Find where the given text appears and provide that cell's center as (x, y) coordinate. 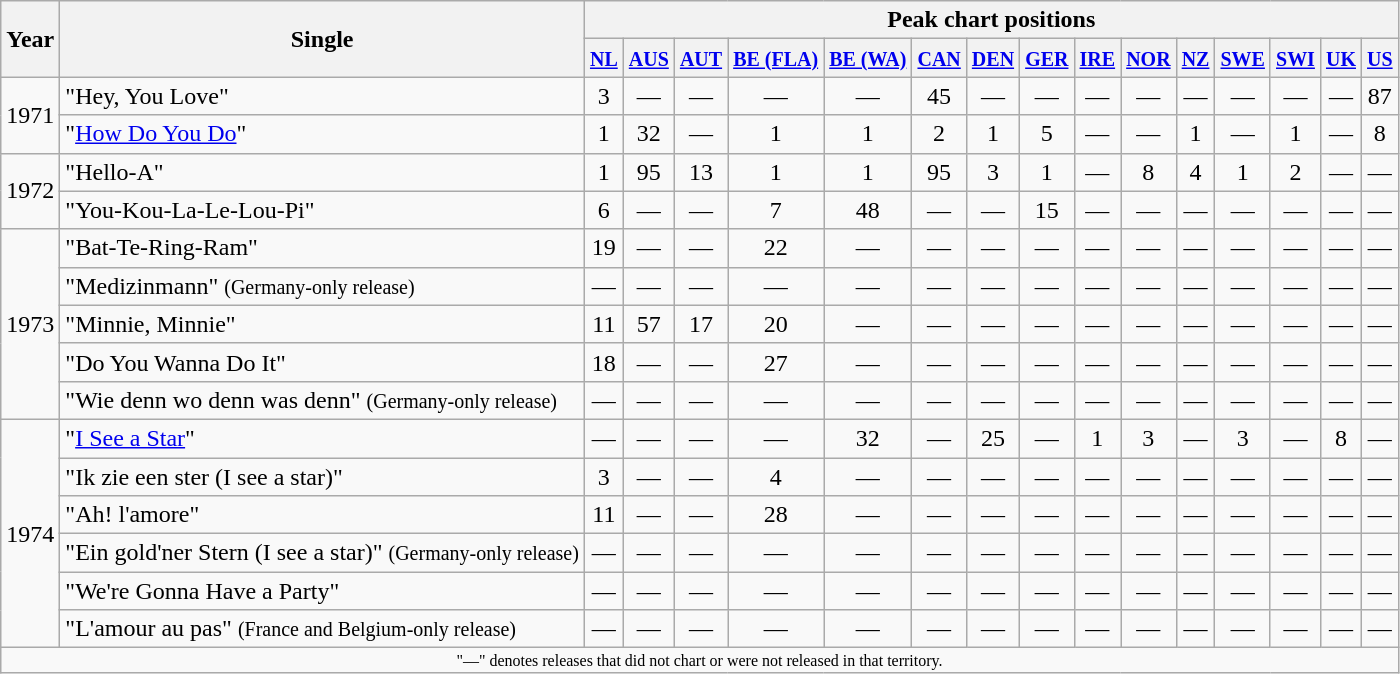
BE (FLA) (776, 58)
CAN (939, 58)
"I See a Star" (322, 438)
"Hey, You Love" (322, 96)
AUS (648, 58)
"Ein gold'ner Stern (I see a star)" (Germany-only release) (322, 553)
SWE (1243, 58)
"Wie denn wo denn was denn" (Germany-only release) (322, 400)
NL (604, 58)
UK (1340, 58)
"We're Gonna Have a Party" (322, 591)
1973 (30, 324)
BE (WA) (868, 58)
IRE (1098, 58)
19 (604, 248)
Single (322, 39)
DEN (992, 58)
"Do You Wanna Do It" (322, 362)
17 (700, 324)
"Minnie, Minnie" (322, 324)
15 (1047, 210)
25 (992, 438)
US (1380, 58)
Year (30, 39)
57 (648, 324)
7 (776, 210)
1974 (30, 533)
1971 (30, 115)
22 (776, 248)
"L'amour au pas" (France and Belgium-only release) (322, 629)
NOR (1149, 58)
1972 (30, 191)
48 (868, 210)
"Ik zie een ster (I see a star)" (322, 477)
18 (604, 362)
6 (604, 210)
"Ah! l'amore" (322, 515)
"Bat-Te-Ring-Ram" (322, 248)
"Medizinmann" (Germany-only release) (322, 286)
NZ (1196, 58)
28 (776, 515)
AUT (700, 58)
GER (1047, 58)
45 (939, 96)
5 (1047, 134)
Peak chart positions (991, 20)
27 (776, 362)
"Hello-A" (322, 172)
SWI (1295, 58)
87 (1380, 96)
20 (776, 324)
"How Do You Do" (322, 134)
13 (700, 172)
"You-Kou-La-Le-Lou-Pi" (322, 210)
"—" denotes releases that did not chart or were not released in that territory. (700, 660)
